Detect which cell encompasses the target text, then output its [X, Y] center coordinate. 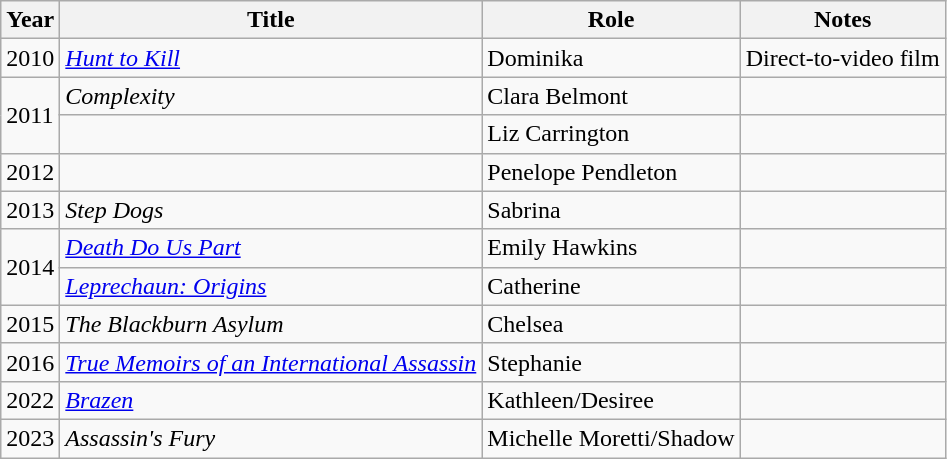
2014 [30, 267]
2016 [30, 362]
Brazen [271, 400]
Step Dogs [271, 210]
2013 [30, 210]
Sabrina [611, 210]
True Memoirs of an International Assassin [271, 362]
Chelsea [611, 324]
Leprechaun: Origins [271, 286]
2011 [30, 115]
Direct-to-video film [842, 58]
2012 [30, 172]
Clara Belmont [611, 96]
Catherine [611, 286]
2023 [30, 438]
Notes [842, 20]
Hunt to Kill [271, 58]
Death Do Us Part [271, 248]
2010 [30, 58]
Assassin's Fury [271, 438]
Year [30, 20]
Stephanie [611, 362]
Kathleen/Desiree [611, 400]
Liz Carrington [611, 134]
2022 [30, 400]
Emily Hawkins [611, 248]
The Blackburn Asylum [271, 324]
Michelle Moretti/Shadow [611, 438]
Penelope Pendleton [611, 172]
Role [611, 20]
Complexity [271, 96]
2015 [30, 324]
Dominika [611, 58]
Title [271, 20]
